Search for the cell housing the specified text and yield its [X, Y] center coordinate. 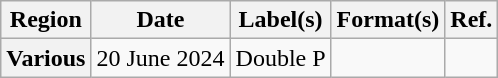
Double P [280, 58]
Ref. [472, 20]
Various [46, 58]
Date [160, 20]
20 June 2024 [160, 58]
Label(s) [280, 20]
Region [46, 20]
Format(s) [388, 20]
